Scan for the cell matching the given text and deliver its (X, Y) coordinate at center. 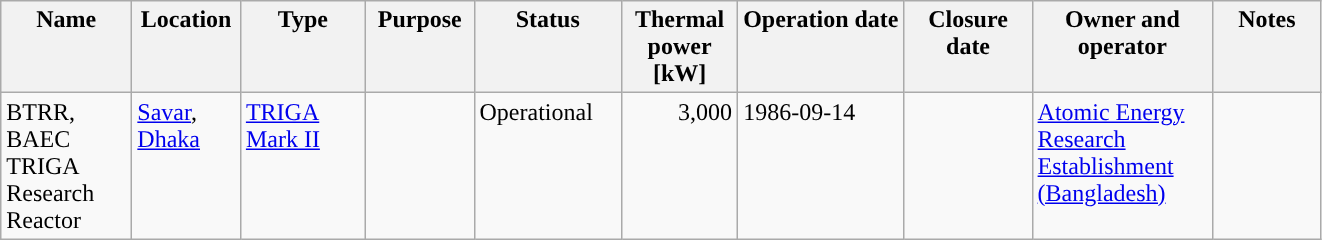
Purpose (420, 47)
Savar, Dhaka (186, 166)
Status (548, 47)
Type (302, 47)
Notes (1268, 47)
Atomic Energy Research Establishment (Bangladesh) (1122, 166)
Name (66, 47)
Operation date (821, 47)
TRIGA Mark II (302, 166)
Location (186, 47)
1986-09-14 (821, 166)
Operational (548, 166)
Thermal power [kW] (680, 47)
Closure date (968, 47)
BTRR, BAEC TRIGA Research Reactor (66, 166)
Owner and operator (1122, 47)
3,000 (680, 166)
